Determine the (X, Y) coordinate at the center of the cell enclosing the given text.  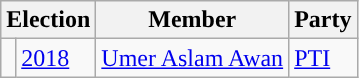
PTI (323, 58)
Member (192, 20)
Party (323, 20)
2018 (56, 58)
Umer Aslam Awan (192, 58)
Election (48, 20)
